Detect which cell encompasses the target text, then output its (X, Y) center coordinate. 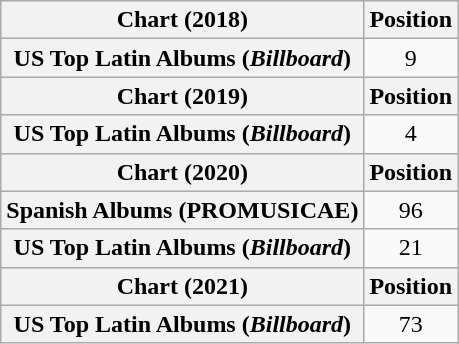
Chart (2019) (182, 96)
96 (411, 210)
9 (411, 58)
Chart (2020) (182, 172)
Chart (2021) (182, 286)
73 (411, 324)
Spanish Albums (PROMUSICAE) (182, 210)
21 (411, 248)
4 (411, 134)
Chart (2018) (182, 20)
